Output the (X, Y) coordinate of the center of the cell containing the given text.  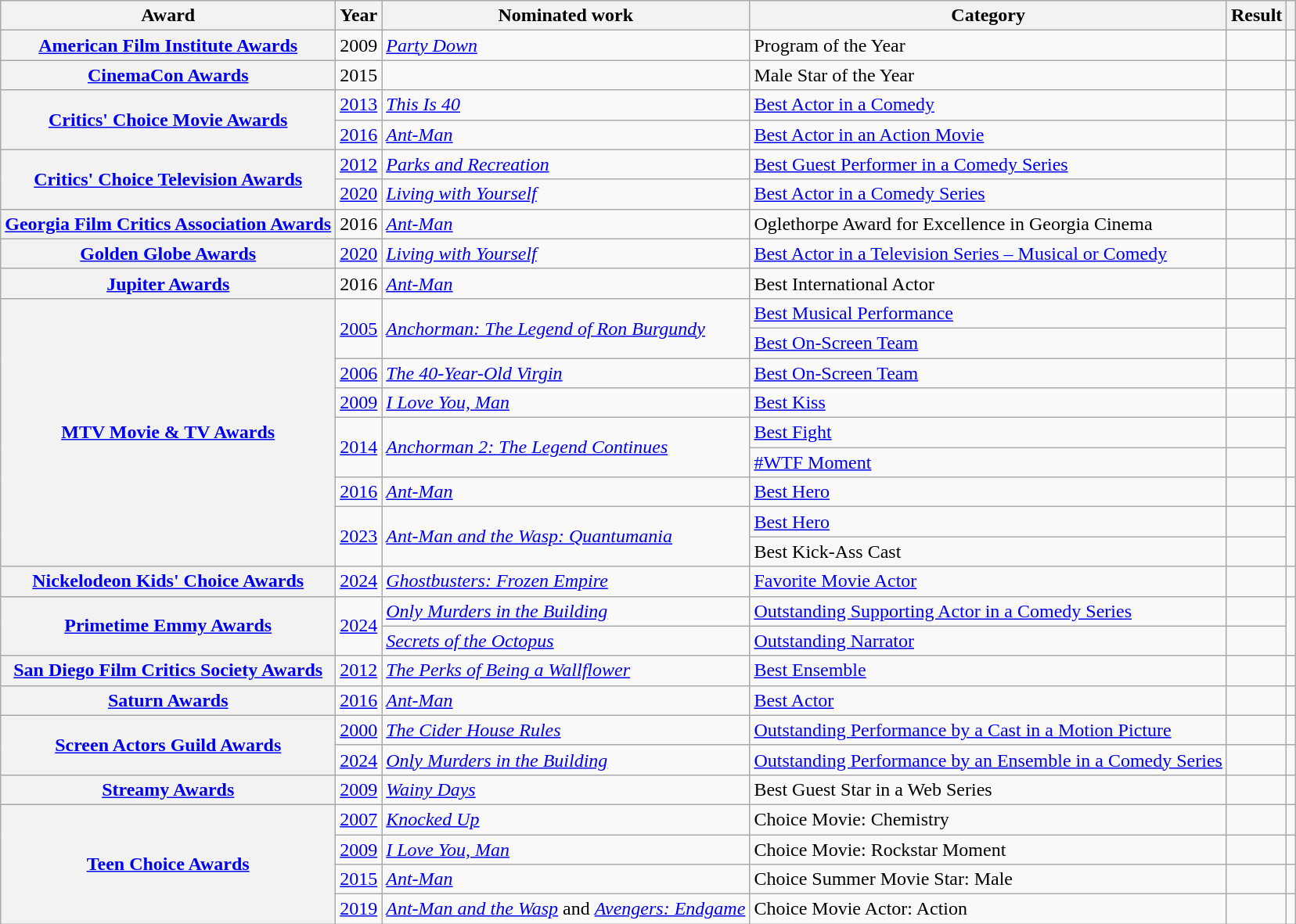
2006 (358, 373)
Best Actor (988, 700)
Category (988, 16)
Wainy Days (566, 789)
Jupiter Awards (168, 283)
Streamy Awards (168, 789)
Screen Actors Guild Awards (168, 745)
Critics' Choice Movie Awards (168, 120)
2019 (358, 909)
Best Kiss (988, 403)
CinemaCon Awards (168, 75)
Outstanding Supporting Actor in a Comedy Series (988, 611)
2014 (358, 448)
Choice Summer Movie Star: Male (988, 879)
2000 (358, 730)
Best Actor in a Comedy Series (988, 194)
Outstanding Performance by an Ensemble in a Comedy Series (988, 760)
Teen Choice Awards (168, 864)
2007 (358, 819)
The Cider House Rules (566, 730)
Party Down (566, 45)
Best Actor in a Comedy (988, 105)
Best Ensemble (988, 671)
2005 (358, 328)
Choice Movie: Chemistry (988, 819)
Oglethorpe Award for Excellence in Georgia Cinema (988, 224)
American Film Institute Awards (168, 45)
2013 (358, 105)
Best Guest Performer in a Comedy Series (988, 164)
Best Fight (988, 433)
Knocked Up (566, 819)
Best Actor in a Television Series – Musical or Comedy (988, 253)
Best International Actor (988, 283)
Outstanding Narrator (988, 641)
Ghostbusters: Frozen Empire (566, 581)
Georgia Film Critics Association Awards (168, 224)
San Diego Film Critics Society Awards (168, 671)
Best Actor in an Action Movie (988, 135)
Nickelodeon Kids' Choice Awards (168, 581)
Choice Movie Actor: Action (988, 909)
Best Musical Performance (988, 313)
Choice Movie: Rockstar Moment (988, 849)
Result (1256, 16)
Anchorman: The Legend of Ron Burgundy (566, 328)
The Perks of Being a Wallflower (566, 671)
Award (168, 16)
Favorite Movie Actor (988, 581)
The 40-Year-Old Virgin (566, 373)
Outstanding Performance by a Cast in a Motion Picture (988, 730)
#WTF Moment (988, 462)
Secrets of the Octopus (566, 641)
Male Star of the Year (988, 75)
Ant-Man and the Wasp and Avengers: Endgame (566, 909)
MTV Movie & TV Awards (168, 432)
Best Guest Star in a Web Series (988, 789)
Critics' Choice Television Awards (168, 179)
Primetime Emmy Awards (168, 626)
Program of the Year (988, 45)
Golden Globe Awards (168, 253)
Ant-Man and the Wasp: Quantumania (566, 537)
This Is 40 (566, 105)
Parks and Recreation (566, 164)
Best Kick-Ass Cast (988, 552)
Year (358, 16)
Saturn Awards (168, 700)
2023 (358, 537)
Anchorman 2: The Legend Continues (566, 448)
Nominated work (566, 16)
